From the cell containing the given text, extract its center point as (x, y) coordinate. 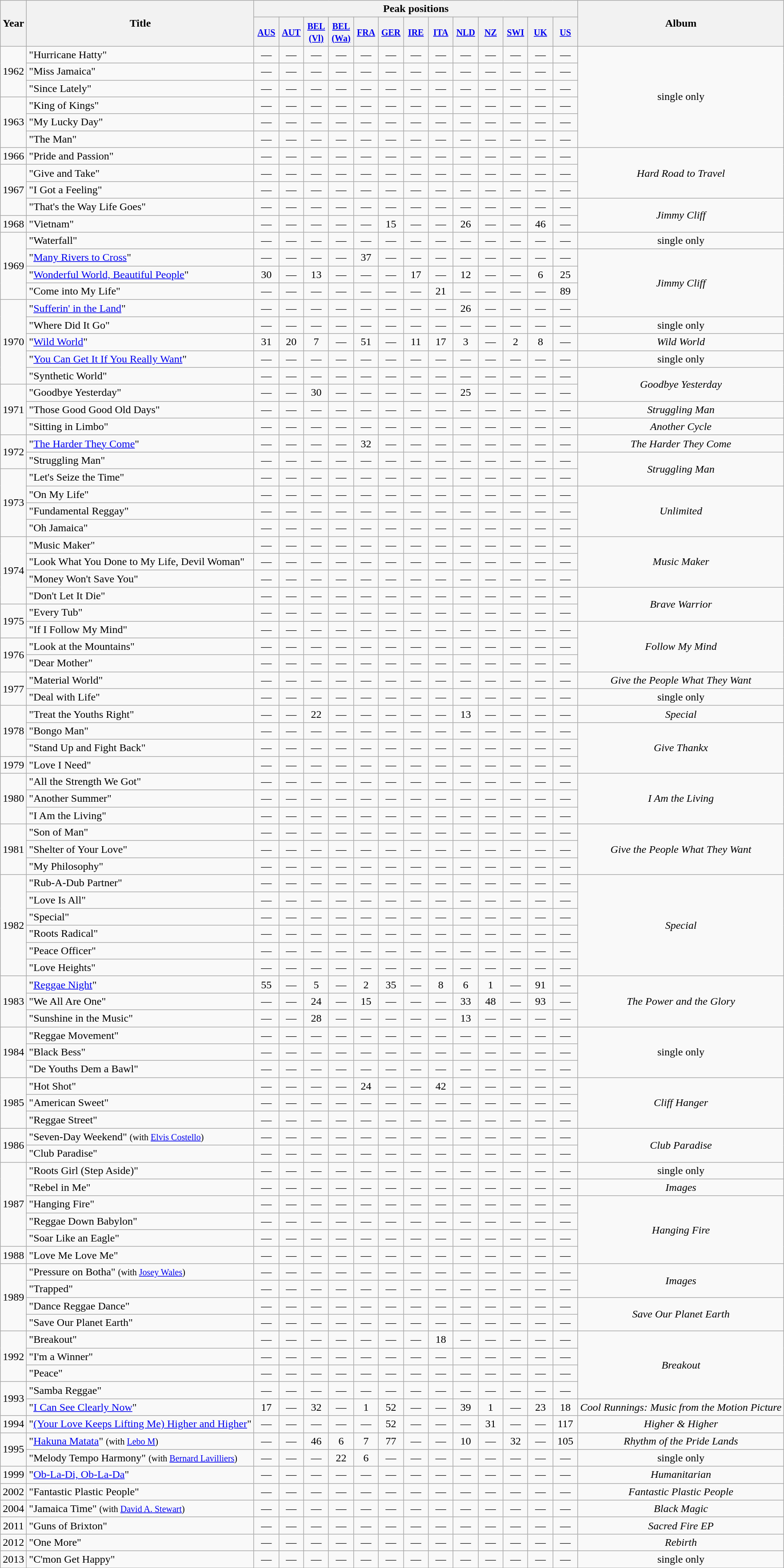
33 (466, 1001)
"Guns of Brixton" (140, 1525)
"Trapped" (140, 1289)
NLD (466, 32)
SWI (516, 32)
1994 (13, 1424)
"Music Maker" (140, 545)
"We All Are One" (140, 1001)
3 (466, 342)
"The Harder They Come" (140, 443)
1975 (13, 621)
1966 (13, 156)
"Love Me Love Me" (140, 1255)
"Black Bess" (140, 1052)
"On My Life" (140, 494)
"Rub-A-Dub Partner" (140, 883)
"I Got a Feeling" (140, 190)
Fantastic Plastic People (681, 1492)
"Material World" (140, 680)
1962 (13, 72)
"Shelter of Your Love" (140, 849)
1972 (13, 452)
"Pride and Passion" (140, 156)
39 (466, 1407)
Title (140, 23)
Black Magic (681, 1508)
"Hot Shot" (140, 1086)
GER (391, 32)
1981 (13, 849)
"Hurricane Hatty" (140, 55)
"Miss Jamaica" (140, 72)
1985 (13, 1103)
"Love I Need" (140, 764)
"The Man" (140, 139)
2002 (13, 1492)
12 (466, 275)
Higher & Higher (681, 1424)
1974 (13, 570)
Album (681, 23)
"Give and Take" (140, 173)
"You Can Get It If You Really Want" (140, 359)
Cool Runnings: Music from the Motion Picture (681, 1407)
1971 (13, 410)
Peak positions (416, 9)
"Sitting in Limbo" (140, 426)
48 (491, 1001)
The Harder They Come (681, 443)
AUS (266, 32)
1999 (13, 1475)
"If I Follow My Mind" (140, 629)
"Bongo Man" (140, 731)
1980 (13, 799)
"Synthetic World" (140, 376)
1967 (13, 190)
Give Thankx (681, 748)
89 (565, 291)
"I'm a Winner" (140, 1357)
"Roots Radical" (140, 934)
117 (565, 1424)
1977 (13, 688)
42 (441, 1086)
"Peace" (140, 1373)
Breakout (681, 1365)
1983 (13, 1001)
"Melody Tempo Harmony" (with Bernard Lavilliers) (140, 1458)
1989 (13, 1297)
"Wonderful World, Beautiful People" (140, 275)
"Seven-Day Weekend" (with Elvis Costello) (140, 1137)
The Power and the Glory (681, 1001)
"Rebel in Me" (140, 1187)
1979 (13, 764)
1992 (13, 1357)
"Look at the Mountains" (140, 646)
Humanitarian (681, 1475)
"Roots Girl (Step Aside)" (140, 1170)
Wild World (681, 342)
"Fundamental Reggay" (140, 511)
Cliff Hanger (681, 1103)
IRE (416, 32)
"All the Strength We Got" (140, 782)
"Dear Mother" (140, 663)
"C'mon Get Happy" (140, 1559)
"Breakout" (140, 1340)
"Pressure on Botha" (with Josey Wales) (140, 1272)
Follow My Mind (681, 646)
1993 (13, 1399)
"Wild World" (140, 342)
1987 (13, 1204)
Music Maker (681, 562)
"Those Good Good Old Days" (140, 410)
1969 (13, 266)
Sacred Fire EP (681, 1525)
"Jamaica Time" (with David A. Stewart) (140, 1508)
"One More" (140, 1542)
"Samba Reggae" (140, 1390)
"My Philosophy" (140, 866)
"Treat the Youths Right" (140, 714)
ITA (441, 32)
"Where Did It Go" (140, 325)
1995 (13, 1449)
BEL(Vl) (316, 32)
77 (391, 1441)
"Hanging Fire" (140, 1204)
"Sufferin' in the Land" (140, 308)
"Goodbye Yesterday" (140, 393)
Unlimited (681, 511)
1963 (13, 122)
"Dance Reggae Dance" (140, 1305)
2013 (13, 1559)
"Hakuna Matata" (with Lebo M) (140, 1441)
FRA (366, 32)
"Oh Jamaica" (140, 528)
Another Cycle (681, 426)
Save Our Planet Earth (681, 1314)
"Love Is All" (140, 900)
35 (391, 984)
"Many Rivers to Cross" (140, 258)
1982 (13, 925)
"Don't Let It Die" (140, 596)
11 (416, 342)
"Since Lately" (140, 88)
"Save Our Planet Earth" (140, 1323)
1970 (13, 342)
"Reggae Movement" (140, 1035)
28 (316, 1018)
2004 (13, 1508)
"I Am the Living" (140, 816)
Rhythm of the Pride Lands (681, 1441)
1973 (13, 502)
"Special" (140, 917)
1976 (13, 655)
37 (366, 258)
"Reggae Down Babylon" (140, 1221)
"American Sweet" (140, 1103)
"Come into My Life" (140, 291)
5 (316, 984)
"Soar Like an Eagle" (140, 1238)
"Club Paradise" (140, 1154)
US (565, 32)
I Am the Living (681, 799)
"Waterfall" (140, 241)
"My Lucky Day" (140, 122)
"Let's Seize the Time" (140, 477)
1978 (13, 731)
51 (366, 342)
"Another Summer" (140, 799)
Goodbye Yesterday (681, 384)
2011 (13, 1525)
"Peace Officer" (140, 951)
1968 (13, 223)
"Ob-La-Di, Ob-La-Da" (140, 1475)
"Money Won't Save You" (140, 579)
"Reggae Street" (140, 1120)
Hanging Fire (681, 1230)
"Fantastic Plastic People" (140, 1492)
2012 (13, 1542)
"Every Tub" (140, 613)
"Reggae Night" (140, 984)
1986 (13, 1145)
"Look What You Done to My Life, Devil Woman" (140, 562)
"Vietnam" (140, 223)
Rebirth (681, 1542)
Brave Warrior (681, 604)
"De Youths Dem a Bawl" (140, 1069)
"(Your Love Keeps Lifting Me) Higher and Higher" (140, 1424)
1984 (13, 1052)
"Love Heights" (140, 967)
Hard Road to Travel (681, 173)
91 (540, 984)
"King of Kings" (140, 105)
"Son of Man" (140, 832)
20 (291, 342)
10 (466, 1441)
93 (540, 1001)
"That's the Way Life Goes" (140, 207)
21 (441, 291)
55 (266, 984)
Year (13, 23)
"Deal with Life" (140, 697)
"Stand Up and Fight Back" (140, 748)
23 (540, 1407)
UK (540, 32)
"Struggling Man" (140, 460)
"Sunshine in the Music" (140, 1018)
"I Can See Clearly Now" (140, 1407)
Club Paradise (681, 1145)
BEL(Wa) (341, 32)
AUT (291, 32)
105 (565, 1441)
1988 (13, 1255)
NZ (491, 32)
